Search for the cell housing the specified text and yield its (x, y) center coordinate. 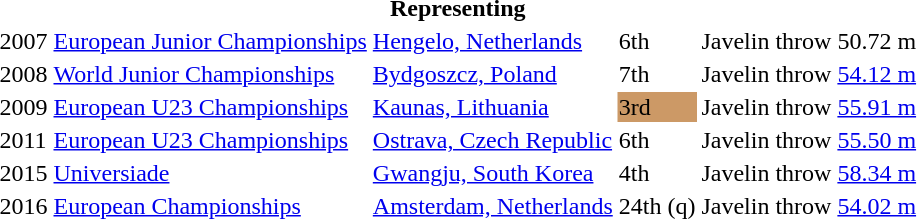
European Junior Championships (210, 41)
Gwangju, South Korea (492, 173)
3rd (657, 107)
World Junior Championships (210, 74)
Universiade (210, 173)
Kaunas, Lithuania (492, 107)
Bydgoszcz, Poland (492, 74)
4th (657, 173)
Hengelo, Netherlands (492, 41)
Ostrava, Czech Republic (492, 140)
7th (657, 74)
